From the cell containing the given text, extract its center point as [x, y] coordinate. 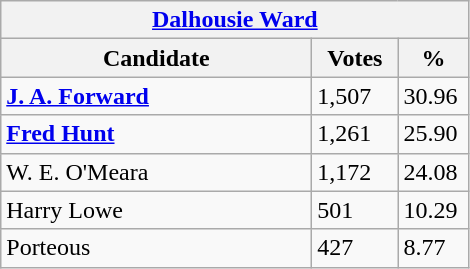
1,172 [355, 172]
Fred Hunt [156, 134]
10.29 [434, 210]
501 [355, 210]
J. A. Forward [156, 96]
Candidate [156, 58]
1,261 [355, 134]
Harry Lowe [156, 210]
Dalhousie Ward [235, 20]
% [434, 58]
1,507 [355, 96]
30.96 [434, 96]
427 [355, 248]
W. E. O'Meara [156, 172]
Votes [355, 58]
Porteous [156, 248]
24.08 [434, 172]
25.90 [434, 134]
8.77 [434, 248]
